Capture the cell that displays the provided text and extract its (x, y) central coordinate. 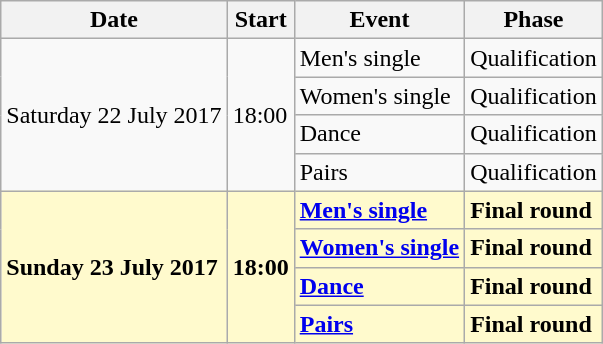
Sunday 23 July 2017 (114, 267)
Event (379, 20)
Date (114, 20)
Start (260, 20)
Phase (534, 20)
Saturday 22 July 2017 (114, 115)
